Pinpoint the cell where the given text exists, returning its [x, y] midpoint coordinate. 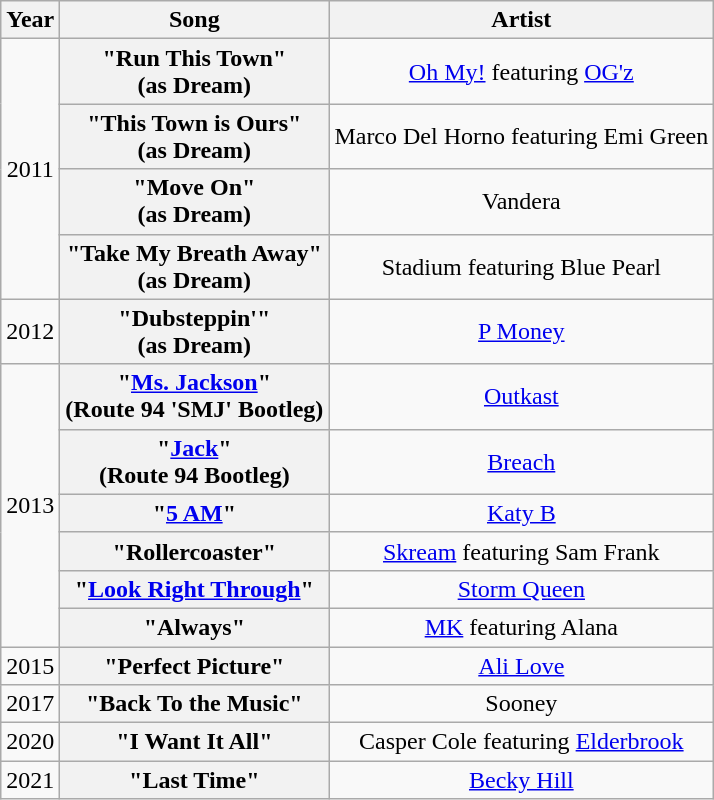
Katy B [522, 513]
Year [30, 20]
Sooney [522, 704]
"Look Right Through" [194, 589]
Casper Cole featuring Elderbrook [522, 742]
"Ms. Jackson"(Route 94 'SMJ' Bootleg) [194, 396]
"I Want It All" [194, 742]
Ali Love [522, 665]
Skream featuring Sam Frank [522, 551]
"Back To the Music" [194, 704]
"Perfect Picture" [194, 665]
"This Town is Ours"(as Dream) [194, 136]
Storm Queen [522, 589]
2011 [30, 169]
2020 [30, 742]
"Jack"(Route 94 Bootleg) [194, 462]
Outkast [522, 396]
Becky Hill [522, 780]
2017 [30, 704]
2012 [30, 332]
Stadium featuring Blue Pearl [522, 266]
"Dubsteppin'"(as Dream) [194, 332]
"Last Time" [194, 780]
"5 AM" [194, 513]
P Money [522, 332]
MK featuring Alana [522, 627]
2015 [30, 665]
Marco Del Horno featuring Emi Green [522, 136]
"Run This Town"(as Dream) [194, 72]
Song [194, 20]
Artist [522, 20]
"Always" [194, 627]
"Move On"(as Dream) [194, 202]
Vandera [522, 202]
"Take My Breath Away"(as Dream) [194, 266]
Breach [522, 462]
Oh My! featuring OG'z [522, 72]
2013 [30, 505]
"Rollercoaster" [194, 551]
2021 [30, 780]
